Pinpoint the cell where the given text exists, returning its [x, y] midpoint coordinate. 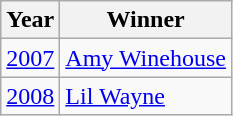
2008 [30, 96]
Year [30, 20]
Amy Winehouse [146, 58]
Lil Wayne [146, 96]
2007 [30, 58]
Winner [146, 20]
